Detect which cell encompasses the target text, then output its (x, y) center coordinate. 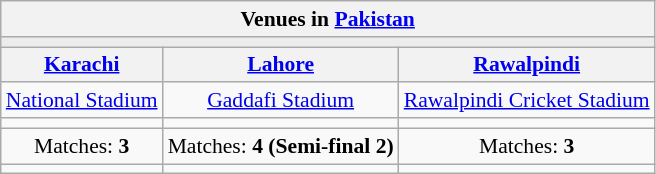
Lahore (281, 65)
Venues in Pakistan (328, 19)
Gaddafi Stadium (281, 101)
Karachi (82, 65)
Rawalpindi (527, 65)
National Stadium (82, 101)
Matches: 4 (Semi-final 2) (281, 146)
Rawalpindi Cricket Stadium (527, 101)
